Extract the [x, y] coordinate from the center of the cell holding the provided text.  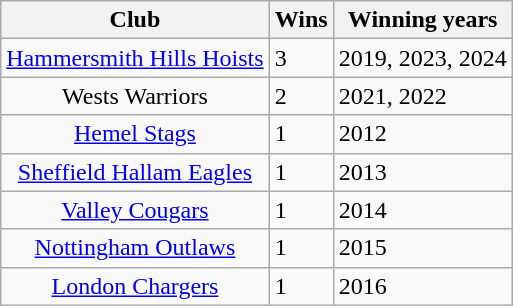
2013 [422, 172]
Wests Warriors [135, 96]
Hammersmith Hills Hoists [135, 58]
Sheffield Hallam Eagles [135, 172]
Wins [301, 20]
2019, 2023, 2024 [422, 58]
3 [301, 58]
2021, 2022 [422, 96]
2016 [422, 286]
Winning years [422, 20]
Club [135, 20]
London Chargers [135, 286]
2012 [422, 134]
Hemel Stags [135, 134]
Valley Cougars [135, 210]
2 [301, 96]
2014 [422, 210]
2015 [422, 248]
Nottingham Outlaws [135, 248]
